Scan for the cell matching the given text and deliver its [x, y] coordinate at center. 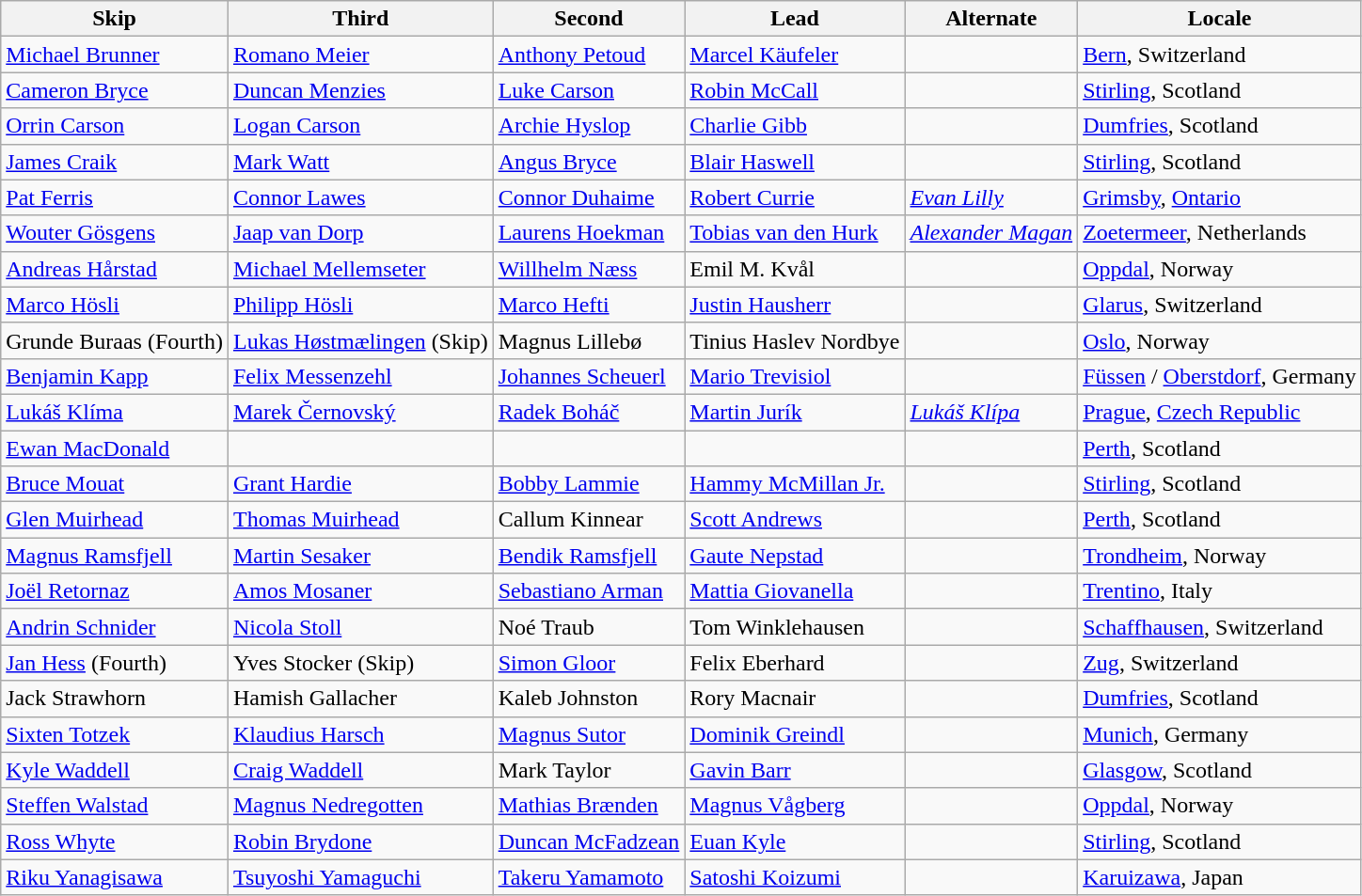
Füssen / Oberstdorf, Germany [1220, 376]
Hammy McMillan Jr. [795, 484]
Prague, Czech Republic [1220, 412]
Connor Duhaime [589, 197]
Mario Trevisiol [795, 376]
Kaleb Johnston [589, 699]
Emil M. Kvål [795, 269]
Duncan McFadzean [589, 841]
Glen Muirhead [115, 520]
Robin Brydone [360, 841]
Lukas Høstmælingen (Skip) [360, 340]
Ross Whyte [115, 841]
Tsuyoshi Yamaguchi [360, 877]
Zug, Switzerland [1220, 663]
Skip [115, 19]
Bruce Mouat [115, 484]
Lead [795, 19]
Johannes Scheuerl [589, 376]
Riku Yanagisawa [115, 877]
Thomas Muirhead [360, 520]
Simon Gloor [589, 663]
Lukáš Klípa [991, 412]
Euan Kyle [795, 841]
Sixten Totzek [115, 734]
Bendik Ramsfjell [589, 556]
Benjamin Kapp [115, 376]
Philipp Hösli [360, 305]
Trondheim, Norway [1220, 556]
Cameron Bryce [115, 90]
Lukáš Klíma [115, 412]
Marco Hösli [115, 305]
Magnus Lillebø [589, 340]
Orrin Carson [115, 126]
Yves Stocker (Skip) [360, 663]
Magnus Nedregotten [360, 806]
Marek Černovský [360, 412]
Glasgow, Scotland [1220, 770]
Duncan Menzies [360, 90]
Rory Macnair [795, 699]
Felix Eberhard [795, 663]
Charlie Gibb [795, 126]
Karuizawa, Japan [1220, 877]
Evan Lilly [991, 197]
Oslo, Norway [1220, 340]
Magnus Sutor [589, 734]
Tinius Haslev Nordbye [795, 340]
Takeru Yamamoto [589, 877]
Mathias Brænden [589, 806]
Angus Bryce [589, 162]
Tom Winklehausen [795, 627]
Dominik Greindl [795, 734]
Trentino, Italy [1220, 591]
Mattia Giovanella [795, 591]
Radek Boháč [589, 412]
Third [360, 19]
Sebastiano Arman [589, 591]
Alternate [991, 19]
Hamish Gallacher [360, 699]
Satoshi Koizumi [795, 877]
Jaap van Dorp [360, 233]
Jack Strawhorn [115, 699]
Andrin Schnider [115, 627]
Grunde Buraas (Fourth) [115, 340]
Craig Waddell [360, 770]
Marcel Käufeler [795, 55]
Andreas Hårstad [115, 269]
Second [589, 19]
Connor Lawes [360, 197]
Magnus Ramsfjell [115, 556]
Marco Hefti [589, 305]
Munich, Germany [1220, 734]
Steffen Walstad [115, 806]
Joël Retornaz [115, 591]
Locale [1220, 19]
Schaffhausen, Switzerland [1220, 627]
Grant Hardie [360, 484]
Tobias van den Hurk [795, 233]
Pat Ferris [115, 197]
Michael Mellemseter [360, 269]
Martin Sesaker [360, 556]
Kyle Waddell [115, 770]
Zoetermeer, Netherlands [1220, 233]
Anthony Petoud [589, 55]
Scott Andrews [795, 520]
Ewan MacDonald [115, 448]
Grimsby, Ontario [1220, 197]
Laurens Hoekman [589, 233]
Gavin Barr [795, 770]
Robin McCall [795, 90]
Archie Hyslop [589, 126]
Noé Traub [589, 627]
Logan Carson [360, 126]
Felix Messenzehl [360, 376]
Luke Carson [589, 90]
Michael Brunner [115, 55]
Glarus, Switzerland [1220, 305]
Nicola Stoll [360, 627]
Jan Hess (Fourth) [115, 663]
Wouter Gösgens [115, 233]
Blair Haswell [795, 162]
Justin Hausherr [795, 305]
Bern, Switzerland [1220, 55]
Mark Watt [360, 162]
Martin Jurík [795, 412]
Mark Taylor [589, 770]
Klaudius Harsch [360, 734]
Bobby Lammie [589, 484]
James Craik [115, 162]
Magnus Vågberg [795, 806]
Callum Kinnear [589, 520]
Willhelm Næss [589, 269]
Robert Currie [795, 197]
Amos Mosaner [360, 591]
Gaute Nepstad [795, 556]
Alexander Magan [991, 233]
Romano Meier [360, 55]
